Return the (x, y) coordinate for the center point of the cell that contains the specified text.  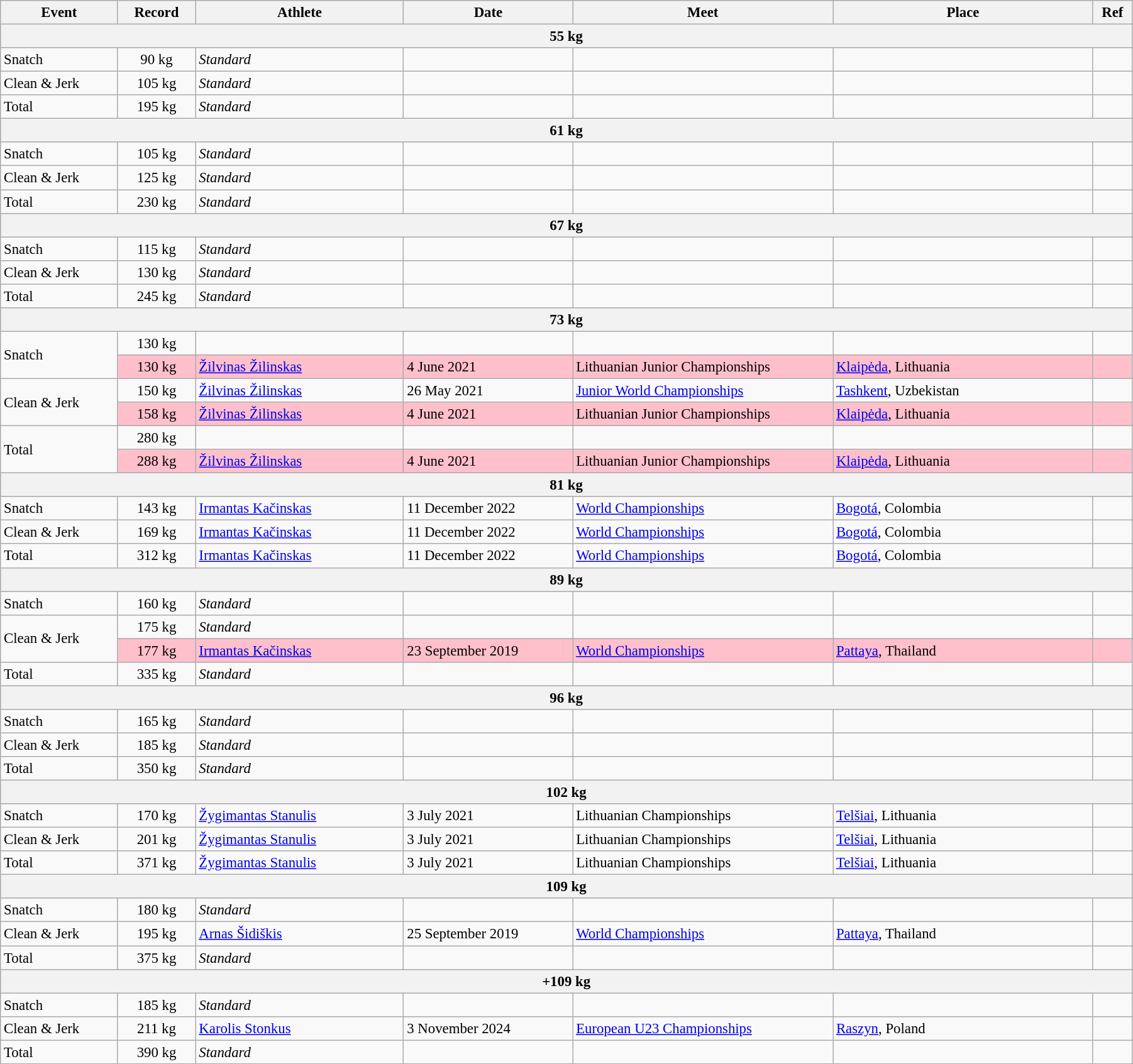
55 kg (566, 36)
312 kg (157, 556)
Arnas Šidiškis (299, 934)
25 September 2019 (488, 934)
89 kg (566, 579)
Athlete (299, 13)
143 kg (157, 508)
175 kg (157, 627)
Junior World Championships (703, 390)
Tashkent, Uzbekistan (963, 390)
375 kg (157, 958)
180 kg (157, 911)
Meet (703, 13)
371 kg (157, 863)
201 kg (157, 840)
288 kg (157, 461)
115 kg (157, 249)
Karolis Stonkus (299, 1028)
Raszyn, Poland (963, 1028)
160 kg (157, 603)
169 kg (157, 532)
81 kg (566, 485)
109 kg (566, 887)
335 kg (157, 674)
165 kg (157, 721)
3 November 2024 (488, 1028)
211 kg (157, 1028)
61 kg (566, 131)
150 kg (157, 390)
390 kg (157, 1052)
177 kg (157, 650)
102 kg (566, 793)
280 kg (157, 438)
67 kg (566, 225)
Record (157, 13)
23 September 2019 (488, 650)
Event (59, 13)
170 kg (157, 816)
125 kg (157, 178)
Place (963, 13)
230 kg (157, 202)
26 May 2021 (488, 390)
European U23 Championships (703, 1028)
96 kg (566, 698)
73 kg (566, 320)
Ref (1112, 13)
350 kg (157, 769)
Date (488, 13)
+109 kg (566, 981)
158 kg (157, 414)
90 kg (157, 60)
245 kg (157, 296)
